Return (X, Y) of the center of cell containing provided text 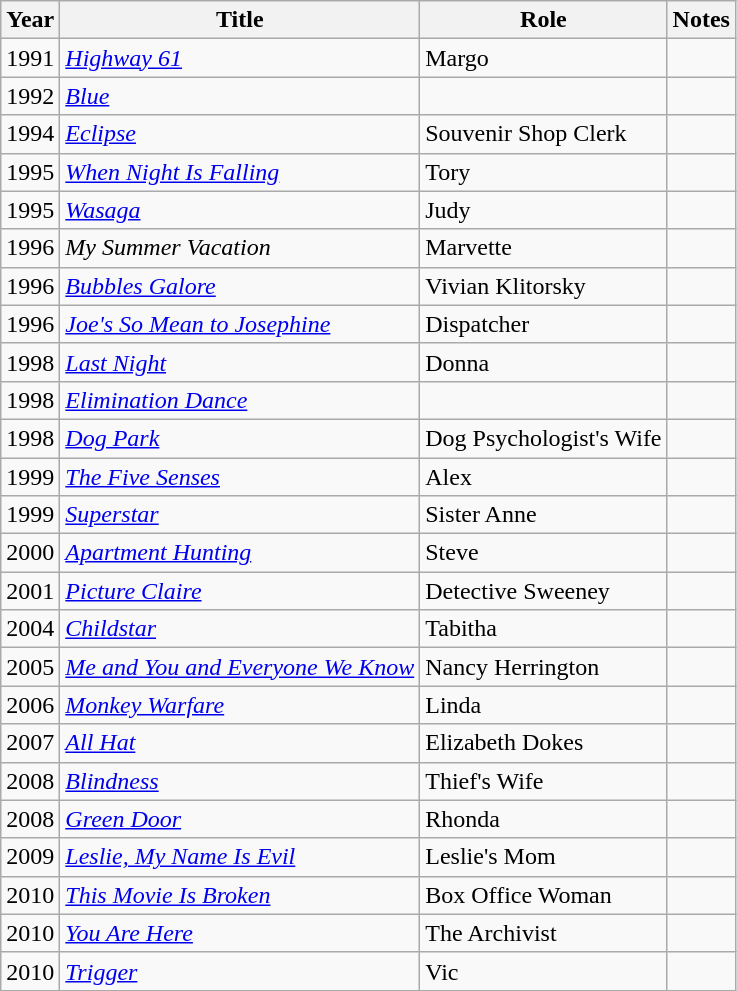
Joe's So Mean to Josephine (240, 324)
Childstar (240, 629)
2001 (30, 591)
My Summer Vacation (240, 248)
When Night Is Falling (240, 172)
The Archivist (544, 933)
Leslie's Mom (544, 857)
Year (30, 20)
Apartment Hunting (240, 553)
Eclipse (240, 134)
Last Night (240, 362)
2000 (30, 553)
Margo (544, 58)
Role (544, 20)
Title (240, 20)
Dispatcher (544, 324)
Nancy Herrington (544, 667)
2005 (30, 667)
Judy (544, 210)
Leslie, My Name Is Evil (240, 857)
Superstar (240, 515)
2004 (30, 629)
1994 (30, 134)
You Are Here (240, 933)
Rhonda (544, 819)
Elimination Dance (240, 400)
Donna (544, 362)
Trigger (240, 971)
Linda (544, 705)
Dog Park (240, 438)
Alex (544, 477)
1992 (30, 96)
Blue (240, 96)
Marvette (544, 248)
Thief's Wife (544, 781)
This Movie Is Broken (240, 895)
Dog Psychologist's Wife (544, 438)
Monkey Warfare (240, 705)
Green Door (240, 819)
Picture Claire (240, 591)
Me and You and Everyone We Know (240, 667)
Steve (544, 553)
Wasaga (240, 210)
The Five Senses (240, 477)
Blindness (240, 781)
Vic (544, 971)
Detective Sweeney (544, 591)
Elizabeth Dokes (544, 743)
2007 (30, 743)
All Hat (240, 743)
2009 (30, 857)
Tabitha (544, 629)
Sister Anne (544, 515)
Souvenir Shop Clerk (544, 134)
Bubbles Galore (240, 286)
Highway 61 (240, 58)
Box Office Woman (544, 895)
2006 (30, 705)
1991 (30, 58)
Vivian Klitorsky (544, 286)
Notes (701, 20)
Tory (544, 172)
